Pinpoint the cell where the given text exists, returning its [x, y] midpoint coordinate. 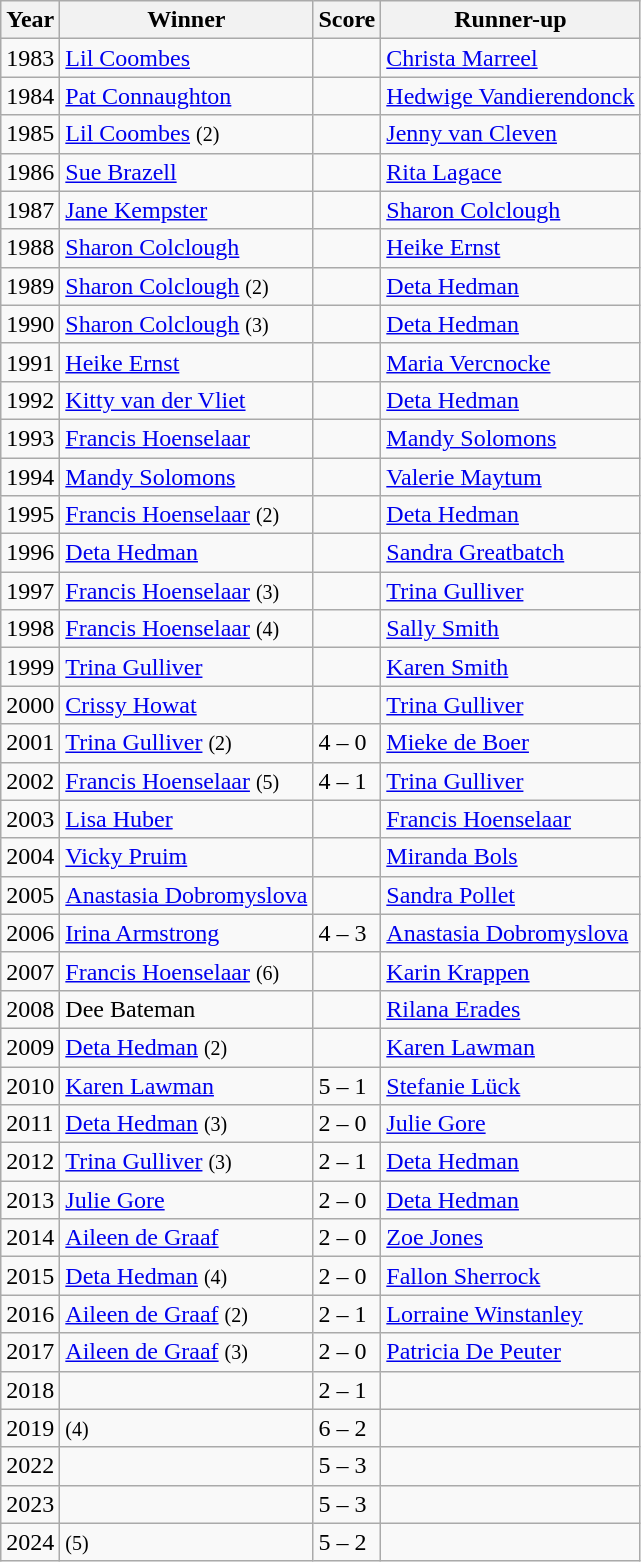
1989 [30, 286]
Deta Hedman (3) [186, 1124]
Deta Hedman (4) [186, 1276]
1990 [30, 324]
Vicky Pruim [186, 857]
2013 [30, 1200]
Sharon Colclough (2) [186, 286]
Hedwige Vandierendonck [510, 96]
Stefanie Lück [510, 1085]
Runner-up [510, 20]
Sharon Colclough (3) [186, 324]
Rilana Erades [510, 1009]
(5) [186, 1542]
2009 [30, 1047]
1985 [30, 134]
2019 [30, 1428]
Sandra Pollet [510, 895]
Francis Hoenselaar (4) [186, 629]
Francis Hoenselaar (3) [186, 591]
2001 [30, 743]
2014 [30, 1238]
Francis Hoenselaar (5) [186, 781]
1998 [30, 629]
2004 [30, 857]
Lil Coombes [186, 58]
Jane Kempster [186, 210]
Patricia De Peuter [510, 1352]
Trina Gulliver (2) [186, 743]
(4) [186, 1428]
1983 [30, 58]
2002 [30, 781]
1987 [30, 210]
Pat Connaughton [186, 96]
2015 [30, 1276]
1984 [30, 96]
2003 [30, 819]
5 – 2 [347, 1542]
2006 [30, 933]
Fallon Sherrock [510, 1276]
1992 [30, 400]
Karin Krappen [510, 971]
2024 [30, 1542]
Winner [186, 20]
Mieke de Boer [510, 743]
Miranda Bols [510, 857]
Francis Hoenselaar (6) [186, 971]
4 – 0 [347, 743]
1995 [30, 515]
2000 [30, 705]
2008 [30, 1009]
Jenny van Cleven [510, 134]
Lorraine Winstanley [510, 1314]
2005 [30, 895]
Score [347, 20]
1996 [30, 553]
2018 [30, 1390]
Christa Marreel [510, 58]
Trina Gulliver (3) [186, 1162]
Maria Vercnocke [510, 362]
Year [30, 20]
1991 [30, 362]
Sally Smith [510, 629]
Lisa Huber [186, 819]
2022 [30, 1466]
2016 [30, 1314]
Rita Lagace [510, 172]
1988 [30, 248]
Lil Coombes (2) [186, 134]
1997 [30, 591]
1994 [30, 477]
Karen Smith [510, 667]
1986 [30, 172]
4 – 3 [347, 933]
Sandra Greatbatch [510, 553]
Aileen de Graaf [186, 1238]
Irina Armstrong [186, 933]
1993 [30, 438]
6 – 2 [347, 1428]
4 – 1 [347, 781]
Aileen de Graaf (3) [186, 1352]
Deta Hedman (2) [186, 1047]
2023 [30, 1504]
Francis Hoenselaar (2) [186, 515]
2007 [30, 971]
5 – 1 [347, 1085]
Sue Brazell [186, 172]
Kitty van der Vliet [186, 400]
Dee Bateman [186, 1009]
Crissy Howat [186, 705]
Valerie Maytum [510, 477]
2010 [30, 1085]
2012 [30, 1162]
Aileen de Graaf (2) [186, 1314]
Zoe Jones [510, 1238]
2017 [30, 1352]
2011 [30, 1124]
1999 [30, 667]
